Determine the (x, y) coordinate at the center of the cell enclosing the given text.  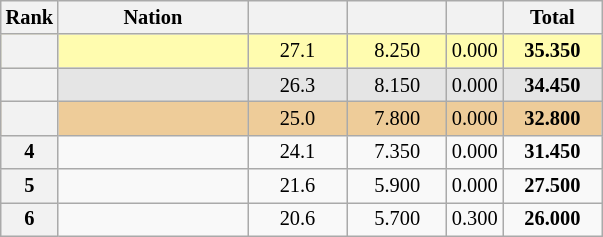
32.800 (553, 118)
8.250 (397, 51)
4 (30, 152)
35.350 (553, 51)
31.450 (553, 152)
21.6 (298, 186)
24.1 (298, 152)
34.450 (553, 85)
5.900 (397, 186)
5 (30, 186)
27.1 (298, 51)
20.6 (298, 219)
0.300 (475, 219)
7.350 (397, 152)
Total (553, 17)
25.0 (298, 118)
26.3 (298, 85)
5.700 (397, 219)
Nation (153, 17)
6 (30, 219)
7.800 (397, 118)
27.500 (553, 186)
26.000 (553, 219)
8.150 (397, 85)
Rank (30, 17)
